Return (X, Y) of the center of cell containing provided text 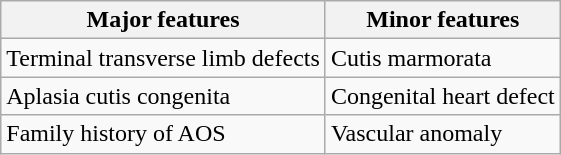
Congenital heart defect (442, 96)
Major features (164, 20)
Cutis marmorata (442, 58)
Family history of AOS (164, 134)
Minor features (442, 20)
Terminal transverse limb defects (164, 58)
Aplasia cutis congenita (164, 96)
Vascular anomaly (442, 134)
